Return [X, Y] of the center of cell containing provided text 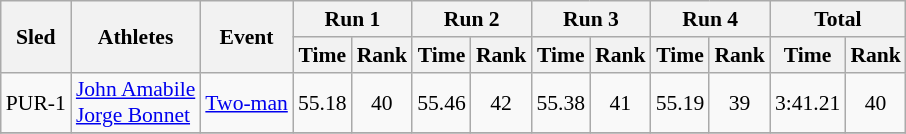
55.19 [680, 102]
55.38 [560, 102]
Sled [36, 36]
Event [246, 36]
39 [740, 102]
Run 4 [710, 19]
55.46 [442, 102]
PUR-1 [36, 102]
55.18 [322, 102]
3:41.21 [808, 102]
Two-man [246, 102]
Run 3 [590, 19]
Total [838, 19]
John AmabileJorge Bonnet [136, 102]
42 [502, 102]
41 [620, 102]
Run 2 [472, 19]
Run 1 [352, 19]
Athletes [136, 36]
